Output the [x, y] coordinate of the center of the cell containing the given text.  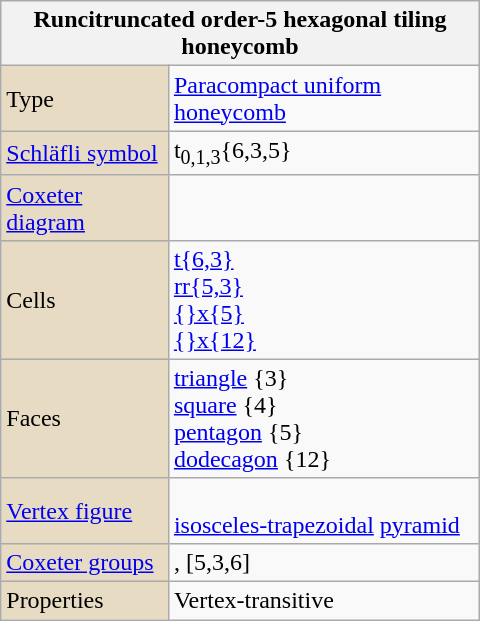
Coxeter diagram [85, 208]
Type [85, 98]
isosceles-trapezoidal pyramid [324, 510]
triangle {3}square {4}pentagon {5}dodecagon {12} [324, 418]
t0,1,3{6,3,5} [324, 153]
Paracompact uniform honeycomb [324, 98]
Schläfli symbol [85, 153]
Faces [85, 418]
Vertex-transitive [324, 601]
t{6,3} rr{5,3} {}x{5} {}x{12} [324, 300]
Vertex figure [85, 510]
Cells [85, 300]
Runcitruncated order-5 hexagonal tiling honeycomb [240, 34]
, [5,3,6] [324, 562]
Coxeter groups [85, 562]
Properties [85, 601]
